Provide the (X, Y) coordinate of the cell's center where the given text is located.  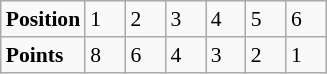
Position (43, 19)
8 (105, 55)
5 (266, 19)
Points (43, 55)
